Pinpoint the cell where the given text exists, returning its (x, y) midpoint coordinate. 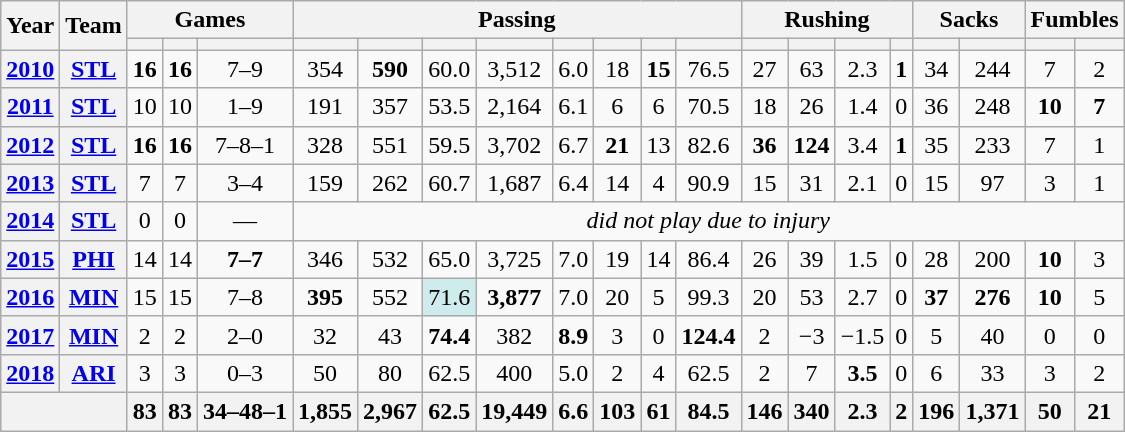
276 (992, 297)
3–4 (244, 183)
2.7 (862, 297)
19 (618, 259)
1.4 (862, 107)
200 (992, 259)
65.0 (450, 259)
61 (658, 411)
262 (390, 183)
233 (992, 145)
395 (326, 297)
33 (992, 373)
1,687 (514, 183)
2015 (30, 259)
2.1 (862, 183)
−3 (812, 335)
59.5 (450, 145)
6.4 (574, 183)
124.4 (708, 335)
31 (812, 183)
13 (658, 145)
did not play due to injury (708, 221)
76.5 (708, 69)
1,371 (992, 411)
2016 (30, 297)
35 (936, 145)
40 (992, 335)
552 (390, 297)
8.9 (574, 335)
590 (390, 69)
60.7 (450, 183)
60.0 (450, 69)
63 (812, 69)
34–48–1 (244, 411)
80 (390, 373)
2–0 (244, 335)
43 (390, 335)
84.5 (708, 411)
328 (326, 145)
2017 (30, 335)
340 (812, 411)
1.5 (862, 259)
99.3 (708, 297)
244 (992, 69)
2013 (30, 183)
146 (764, 411)
3,725 (514, 259)
382 (514, 335)
346 (326, 259)
37 (936, 297)
2011 (30, 107)
90.9 (708, 183)
71.6 (450, 297)
Year (30, 26)
Games (210, 20)
2,164 (514, 107)
357 (390, 107)
7–7 (244, 259)
3,702 (514, 145)
2,967 (390, 411)
Rushing (827, 20)
27 (764, 69)
82.6 (708, 145)
2014 (30, 221)
532 (390, 259)
Fumbles (1074, 20)
6.1 (574, 107)
70.5 (708, 107)
−1.5 (862, 335)
ARI (94, 373)
0–3 (244, 373)
86.4 (708, 259)
354 (326, 69)
34 (936, 69)
159 (326, 183)
124 (812, 145)
196 (936, 411)
97 (992, 183)
3,512 (514, 69)
— (244, 221)
191 (326, 107)
5.0 (574, 373)
19,449 (514, 411)
7–8–1 (244, 145)
53.5 (450, 107)
7–8 (244, 297)
7–9 (244, 69)
2018 (30, 373)
3.5 (862, 373)
6.7 (574, 145)
53 (812, 297)
3.4 (862, 145)
103 (618, 411)
400 (514, 373)
Sacks (969, 20)
39 (812, 259)
PHI (94, 259)
248 (992, 107)
28 (936, 259)
Team (94, 26)
1–9 (244, 107)
2012 (30, 145)
6.0 (574, 69)
1,855 (326, 411)
3,877 (514, 297)
551 (390, 145)
74.4 (450, 335)
2010 (30, 69)
Passing (517, 20)
32 (326, 335)
6.6 (574, 411)
